Determine the [X, Y] coordinate at the center of the cell enclosing the given text.  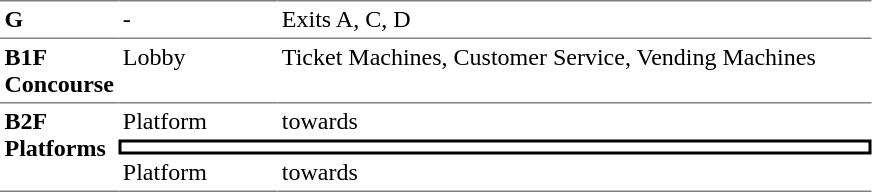
Lobby [198, 71]
B2FPlatforms [59, 148]
G [59, 19]
B1FConcourse [59, 71]
Ticket Machines, Customer Service, Vending Machines [574, 71]
Exits A, C, D [574, 19]
- [198, 19]
